Output the [X, Y] coordinate of the center of the cell containing the given text.  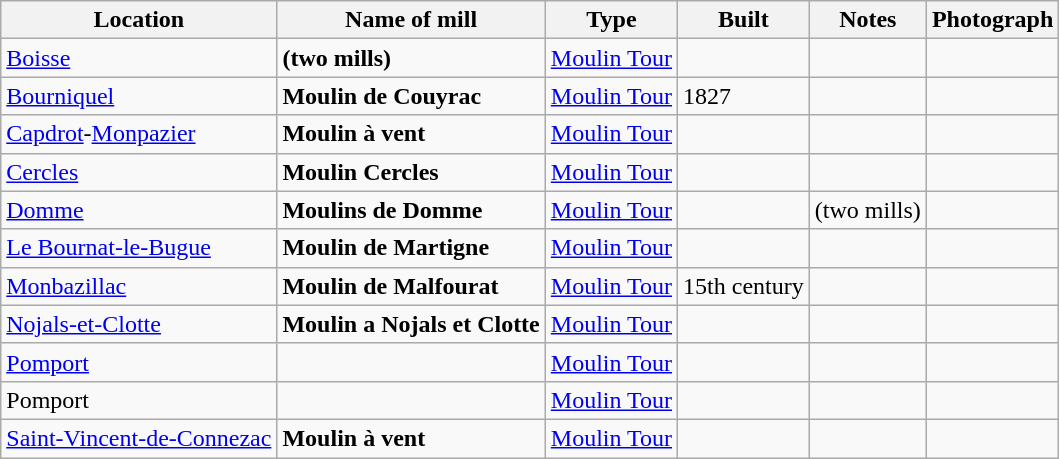
Location [139, 20]
Cercles [139, 172]
Moulin de Couyrac [411, 96]
Boisse [139, 58]
Moulin de Malfourat [411, 286]
Le Bournat-le-Bugue [139, 248]
Moulin a Nojals et Clotte [411, 324]
Moulin Cercles [411, 172]
Domme [139, 210]
Saint-Vincent-de-Connezac [139, 438]
Nojals-et-Clotte [139, 324]
Type [611, 20]
Built [744, 20]
1827 [744, 96]
Bourniquel [139, 96]
Photograph [992, 20]
Capdrot-Monpazier [139, 134]
15th century [744, 286]
Notes [868, 20]
Moulin de Martigne [411, 248]
Moulins de Domme [411, 210]
Name of mill [411, 20]
Monbazillac [139, 286]
